Capture the cell that displays the provided text and extract its (X, Y) central coordinate. 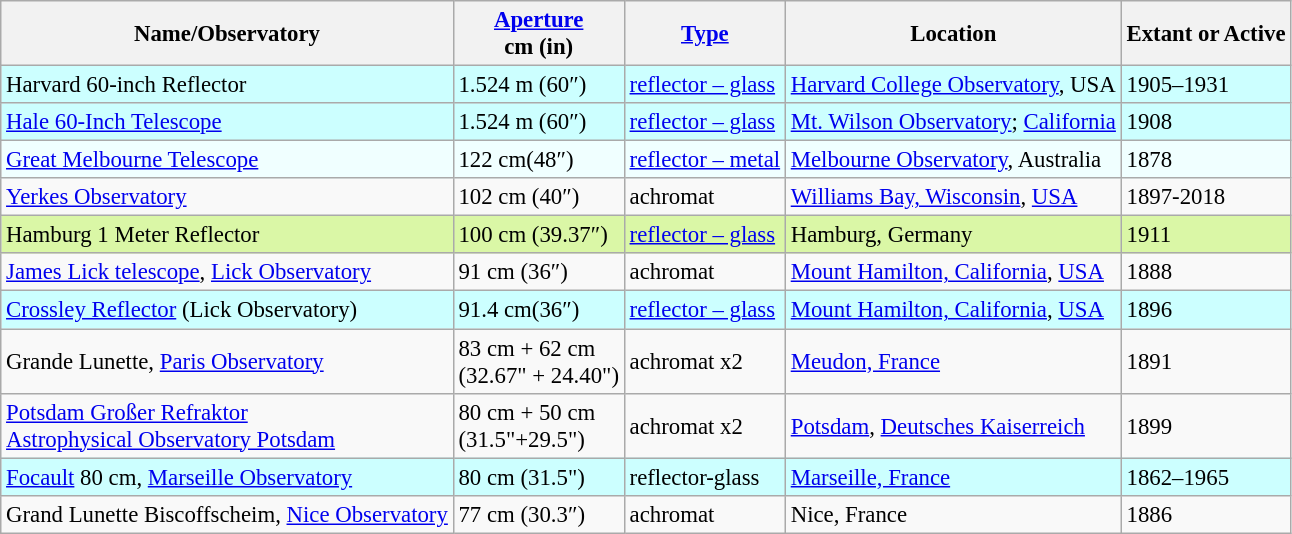
1896 (1206, 310)
Melbourne Observatory, Australia (953, 160)
Harvard 60-inch Reflector (227, 85)
James Lick telescope, Lick Observatory (227, 273)
1897-2018 (1206, 197)
Crossley Reflector (Lick Observatory) (227, 310)
77 cm (30.3″) (538, 514)
91 cm (36″) (538, 273)
Hamburg, Germany (953, 235)
1891 (1206, 362)
1878 (1206, 160)
Williams Bay, Wisconsin, USA (953, 197)
102 cm (40″) (538, 197)
80 cm + 50 cm (31.5"+29.5") (538, 426)
Focault 80 cm, Marseille Observatory (227, 477)
Nice, France (953, 514)
91.4 cm(36″) (538, 310)
Harvard College Observatory, USA (953, 85)
Hamburg 1 Meter Reflector (227, 235)
Aperture cm (in) (538, 34)
Yerkes Observatory (227, 197)
1905–1931 (1206, 85)
1862–1965 (1206, 477)
reflector-glass (704, 477)
122 cm(48″) (538, 160)
Great Melbourne Telescope (227, 160)
Hale 60-Inch Telescope (227, 122)
83 cm + 62 cm (32.67" + 24.40") (538, 362)
Location (953, 34)
1886 (1206, 514)
1908 (1206, 122)
Grande Lunette, Paris Observatory (227, 362)
80 cm (31.5") (538, 477)
1911 (1206, 235)
100 cm (39.37″) (538, 235)
Meudon, France (953, 362)
Grand Lunette Biscoffscheim, Nice Observatory (227, 514)
Type (704, 34)
reflector – metal (704, 160)
Potsdam, Deutsches Kaiserreich (953, 426)
Name/Observatory (227, 34)
1888 (1206, 273)
Marseille, France (953, 477)
Mt. Wilson Observatory; California (953, 122)
Potsdam Großer Refraktor Astrophysical Observatory Potsdam (227, 426)
1899 (1206, 426)
Extant or Active (1206, 34)
